Return (x, y) of the center of cell containing provided text 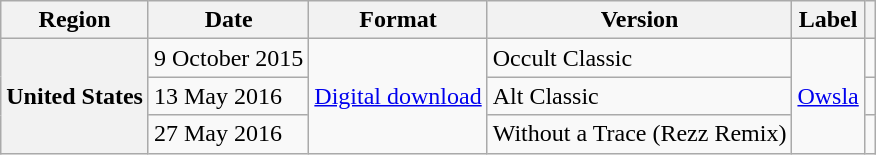
Region (75, 20)
Date (228, 20)
United States (75, 96)
Format (398, 20)
Occult Classic (640, 58)
9 October 2015 (228, 58)
Alt Classic (640, 96)
Version (640, 20)
Digital download (398, 96)
Without a Trace (Rezz Remix) (640, 134)
27 May 2016 (228, 134)
13 May 2016 (228, 96)
Owsla (828, 96)
Label (828, 20)
